Locate the cell with the specified text and output its (x, y) center coordinate. 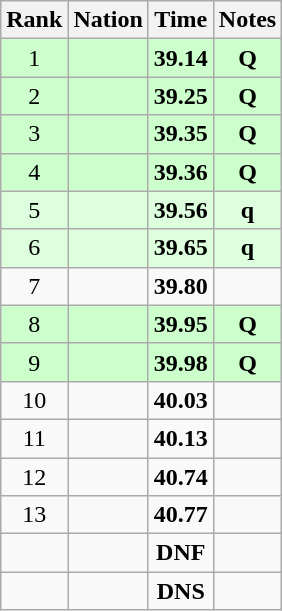
5 (34, 210)
Notes (247, 20)
39.80 (180, 286)
39.98 (180, 362)
13 (34, 515)
10 (34, 400)
2 (34, 96)
39.65 (180, 248)
40.13 (180, 438)
DNF (180, 553)
39.25 (180, 96)
8 (34, 324)
6 (34, 248)
39.35 (180, 134)
DNS (180, 591)
Time (180, 20)
9 (34, 362)
40.77 (180, 515)
11 (34, 438)
Rank (34, 20)
39.95 (180, 324)
40.74 (180, 477)
3 (34, 134)
39.36 (180, 172)
39.56 (180, 210)
39.14 (180, 58)
12 (34, 477)
1 (34, 58)
Nation (108, 20)
40.03 (180, 400)
7 (34, 286)
4 (34, 172)
